From the cell containing the given text, extract its center point as (X, Y) coordinate. 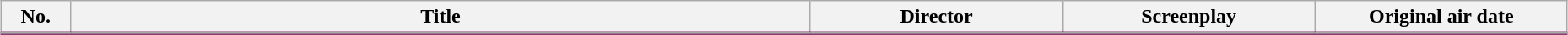
Title (441, 17)
Director (937, 17)
Original air date (1441, 17)
No. (35, 17)
Screenplay (1188, 17)
